Scan for the cell matching the given text and deliver its (x, y) coordinate at center. 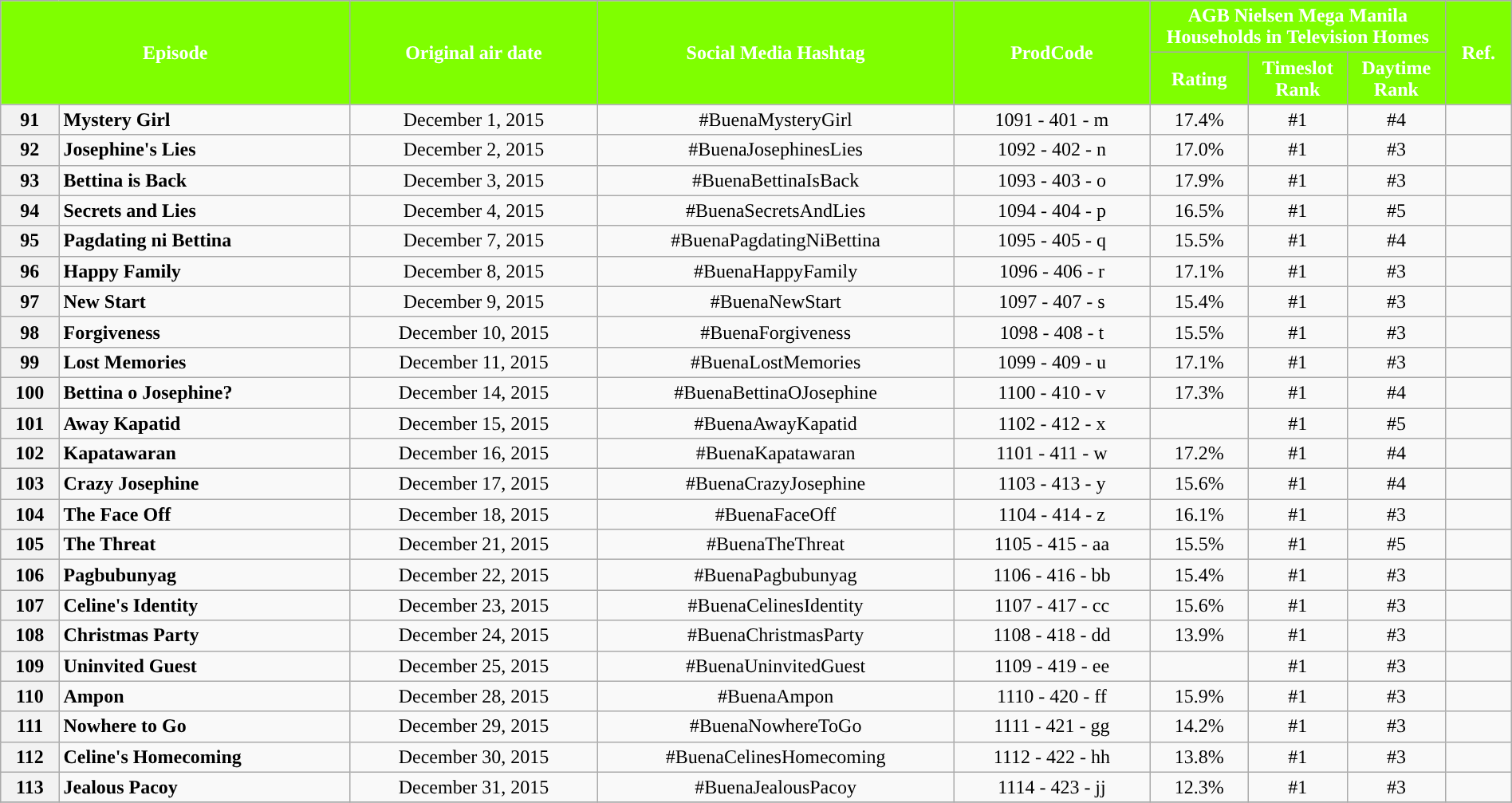
December 10, 2015 (474, 332)
Mystery Girl (204, 120)
1112 - 422 - hh (1052, 757)
1097 - 407 - s (1052, 301)
Christmas Party (204, 636)
December 28, 2015 (474, 696)
#BuenaUninvitedGuest (775, 666)
1102 - 412 - x (1052, 423)
Happy Family (204, 271)
Timeslot Rank (1298, 78)
#BuenaChristmasParty (775, 636)
14.2% (1199, 726)
108 (30, 636)
The Face Off (204, 514)
Kapatawaran (204, 454)
1099 - 409 - u (1052, 362)
1109 - 419 - ee (1052, 666)
December 29, 2015 (474, 726)
1110 - 420 - ff (1052, 696)
96 (30, 271)
December 21, 2015 (474, 545)
#BuenaCelinesHomecoming (775, 757)
#BuenaKapatawaran (775, 454)
1114 - 423 - jj (1052, 787)
1101 - 411 - w (1052, 454)
107 (30, 605)
100 (30, 392)
Nowhere to Go (204, 726)
#BuenaPagdatingNiBettina (775, 241)
103 (30, 484)
99 (30, 362)
105 (30, 545)
#BuenaSecretsAndLies (775, 211)
Jealous Pacoy (204, 787)
113 (30, 787)
Pagdating ni Bettina (204, 241)
111 (30, 726)
1092 - 402 - n (1052, 150)
1104 - 414 - z (1052, 514)
#BuenaJosephinesLies (775, 150)
1103 - 413 - y (1052, 484)
104 (30, 514)
Forgiveness (204, 332)
December 7, 2015 (474, 241)
Celine's Identity (204, 605)
#BuenaNowhereToGo (775, 726)
#BuenaBettinaOJosephine (775, 392)
97 (30, 301)
#BuenaPagbubunyag (775, 575)
1108 - 418 - dd (1052, 636)
1095 - 405 - q (1052, 241)
December 31, 2015 (474, 787)
December 1, 2015 (474, 120)
#BuenaFaceOff (775, 514)
110 (30, 696)
December 25, 2015 (474, 666)
#BuenaAwayKapatid (775, 423)
December 9, 2015 (474, 301)
Daytime Rank (1396, 78)
Josephine's Lies (204, 150)
1111 - 421 - gg (1052, 726)
Rating (1199, 78)
#BuenaLostMemories (775, 362)
98 (30, 332)
17.4% (1199, 120)
17.9% (1199, 180)
Original air date (474, 53)
#BuenaAmpon (775, 696)
16.1% (1199, 514)
Ref. (1479, 53)
December 8, 2015 (474, 271)
Bettina is Back (204, 180)
Uninvited Guest (204, 666)
94 (30, 211)
101 (30, 423)
Lost Memories (204, 362)
91 (30, 120)
#BuenaHappyFamily (775, 271)
December 15, 2015 (474, 423)
Away Kapatid (204, 423)
Secrets and Lies (204, 211)
109 (30, 666)
#BuenaTheThreat (775, 545)
#BuenaCrazyJosephine (775, 484)
December 18, 2015 (474, 514)
13.9% (1199, 636)
December 4, 2015 (474, 211)
AGB Nielsen Mega Manila Households in Television Homes (1298, 27)
December 11, 2015 (474, 362)
95 (30, 241)
15.9% (1199, 696)
13.8% (1199, 757)
#BuenaBettinaIsBack (775, 180)
102 (30, 454)
Bettina o Josephine? (204, 392)
1094 - 404 - p (1052, 211)
#BuenaForgiveness (775, 332)
#BuenaNewStart (775, 301)
1096 - 406 - r (1052, 271)
December 17, 2015 (474, 484)
December 2, 2015 (474, 150)
December 16, 2015 (474, 454)
#BuenaJealousPacoy (775, 787)
December 14, 2015 (474, 392)
1100 - 410 - v (1052, 392)
1098 - 408 - t (1052, 332)
16.5% (1199, 211)
Celine's Homecoming (204, 757)
ProdCode (1052, 53)
Social Media Hashtag (775, 53)
New Start (204, 301)
December 30, 2015 (474, 757)
The Threat (204, 545)
1106 - 416 - bb (1052, 575)
92 (30, 150)
1093 - 403 - o (1052, 180)
93 (30, 180)
Crazy Josephine (204, 484)
December 3, 2015 (474, 180)
17.2% (1199, 454)
Episode (175, 53)
106 (30, 575)
December 23, 2015 (474, 605)
17.0% (1199, 150)
Pagbubunyag (204, 575)
Ampon (204, 696)
December 24, 2015 (474, 636)
December 22, 2015 (474, 575)
#BuenaCelinesIdentity (775, 605)
1107 - 417 - cc (1052, 605)
1105 - 415 - aa (1052, 545)
112 (30, 757)
12.3% (1199, 787)
17.3% (1199, 392)
1091 - 401 - m (1052, 120)
#BuenaMysteryGirl (775, 120)
